Find where the given text appears and provide that cell's center as [X, Y] coordinate. 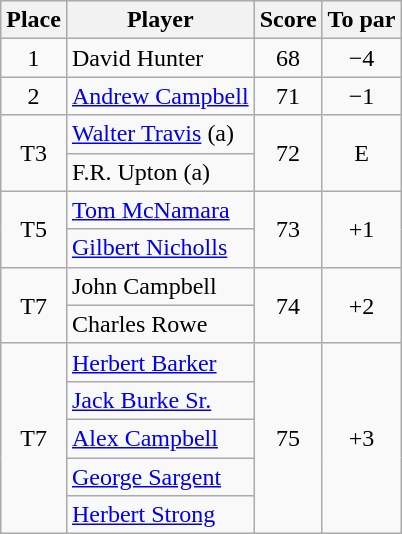
Player [160, 20]
−1 [362, 96]
73 [288, 229]
Charles Rowe [160, 324]
74 [288, 305]
Walter Travis (a) [160, 134]
1 [34, 58]
75 [288, 438]
Herbert Strong [160, 515]
Tom McNamara [160, 210]
To par [362, 20]
Jack Burke Sr. [160, 400]
John Campbell [160, 286]
George Sargent [160, 477]
E [362, 153]
Andrew Campbell [160, 96]
Gilbert Nicholls [160, 248]
F.R. Upton (a) [160, 172]
2 [34, 96]
Alex Campbell [160, 438]
+1 [362, 229]
David Hunter [160, 58]
72 [288, 153]
68 [288, 58]
T5 [34, 229]
+2 [362, 305]
T3 [34, 153]
+3 [362, 438]
Place [34, 20]
Herbert Barker [160, 362]
−4 [362, 58]
Score [288, 20]
71 [288, 96]
